Provide the (X, Y) coordinate of the cell's center where the given text is located.  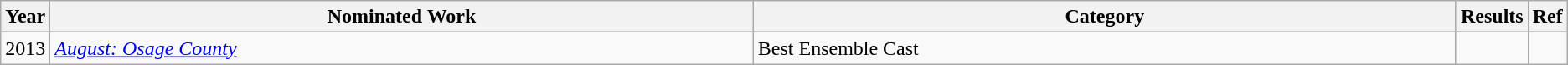
Year (25, 17)
August: Osage County (402, 48)
Ref (1548, 17)
Category (1104, 17)
Results (1492, 17)
Best Ensemble Cast (1104, 48)
2013 (25, 48)
Nominated Work (402, 17)
